Output the (X, Y) coordinate of the center of the cell containing the given text.  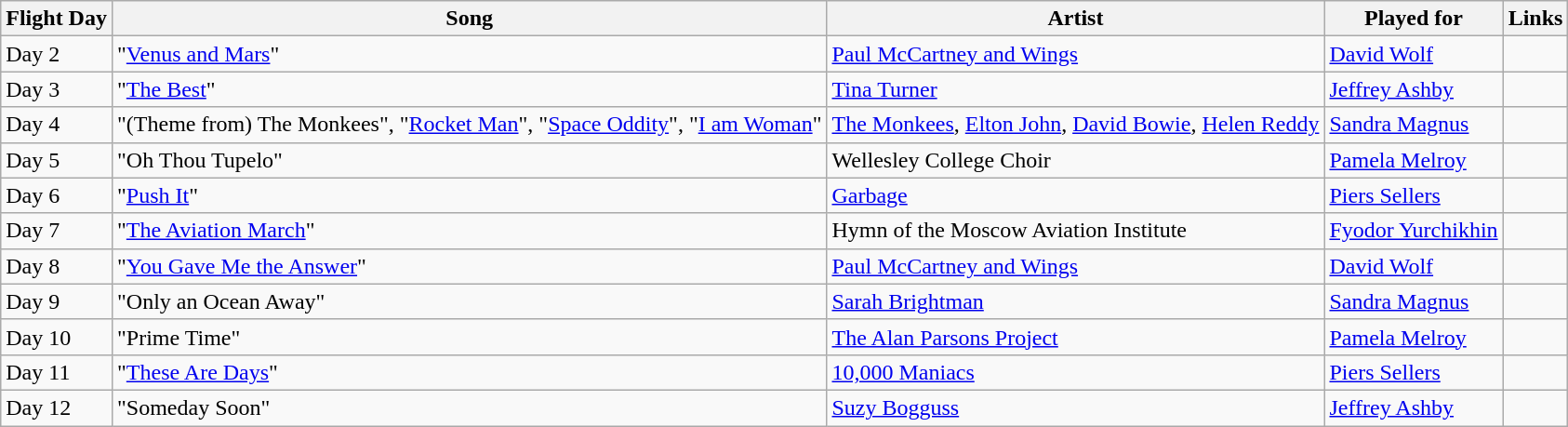
Tina Turner (1075, 89)
Day 4 (57, 125)
The Alan Parsons Project (1075, 337)
"Prime Time" (469, 337)
Day 12 (57, 407)
"The Aviation March" (469, 231)
Day 6 (57, 195)
The Monkees, Elton John, David Bowie, Helen Reddy (1075, 125)
"Oh Thou Tupelo" (469, 160)
Day 8 (57, 266)
Wellesley College Choir (1075, 160)
"Venus and Mars" (469, 54)
Sarah Brightman (1075, 301)
"Only an Ocean Away" (469, 301)
Links (1535, 19)
Day 10 (57, 337)
"The Best" (469, 89)
Day 5 (57, 160)
"You Gave Me the Answer" (469, 266)
Day 2 (57, 54)
Hymn of the Moscow Aviation Institute (1075, 231)
Flight Day (57, 19)
Song (469, 19)
Day 7 (57, 231)
Garbage (1075, 195)
Day 11 (57, 372)
Fyodor Yurchikhin (1414, 231)
"Someday Soon" (469, 407)
Artist (1075, 19)
"(Theme from) The Monkees", "Rocket Man", "Space Oddity", "I am Woman" (469, 125)
Suzy Bogguss (1075, 407)
Day 3 (57, 89)
10,000 Maniacs (1075, 372)
Day 9 (57, 301)
"Push It" (469, 195)
Played for (1414, 19)
"These Are Days" (469, 372)
